Scan for the cell matching the given text and deliver its [X, Y] coordinate at center. 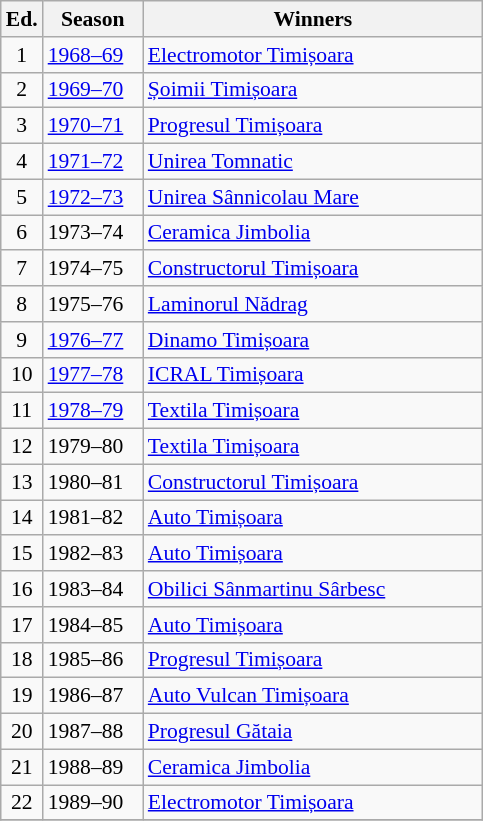
1986–87 [93, 696]
Progresul Gătaia [313, 732]
Ed. [22, 19]
18 [22, 660]
Unirea Sânnicolau Mare [313, 197]
1975–76 [93, 304]
1968–69 [93, 55]
Dinamo Timișoara [313, 340]
9 [22, 340]
19 [22, 696]
1971–72 [93, 162]
3 [22, 126]
1985–86 [93, 660]
16 [22, 589]
1977–78 [93, 375]
Winners [313, 19]
21 [22, 767]
8 [22, 304]
1 [22, 55]
Unirea Tomnatic [313, 162]
6 [22, 233]
1984–85 [93, 625]
22 [22, 803]
1978–79 [93, 411]
20 [22, 732]
13 [22, 482]
1974–75 [93, 269]
1970–71 [93, 126]
2 [22, 90]
1987–88 [93, 732]
1980–81 [93, 482]
1981–82 [93, 518]
ICRAL Timișoara [313, 375]
1988–89 [93, 767]
Season [93, 19]
1982–83 [93, 554]
1969–70 [93, 90]
11 [22, 411]
Laminorul Nădrag [313, 304]
1989–90 [93, 803]
12 [22, 447]
14 [22, 518]
4 [22, 162]
17 [22, 625]
1976–77 [93, 340]
1983–84 [93, 589]
10 [22, 375]
7 [22, 269]
5 [22, 197]
Șoimii Timișoara [313, 90]
1972–73 [93, 197]
Auto Vulcan Timișoara [313, 696]
1973–74 [93, 233]
15 [22, 554]
1979–80 [93, 447]
Obilici Sânmartinu Sârbesc [313, 589]
